Pinpoint the cell where the given text exists, returning its [X, Y] midpoint coordinate. 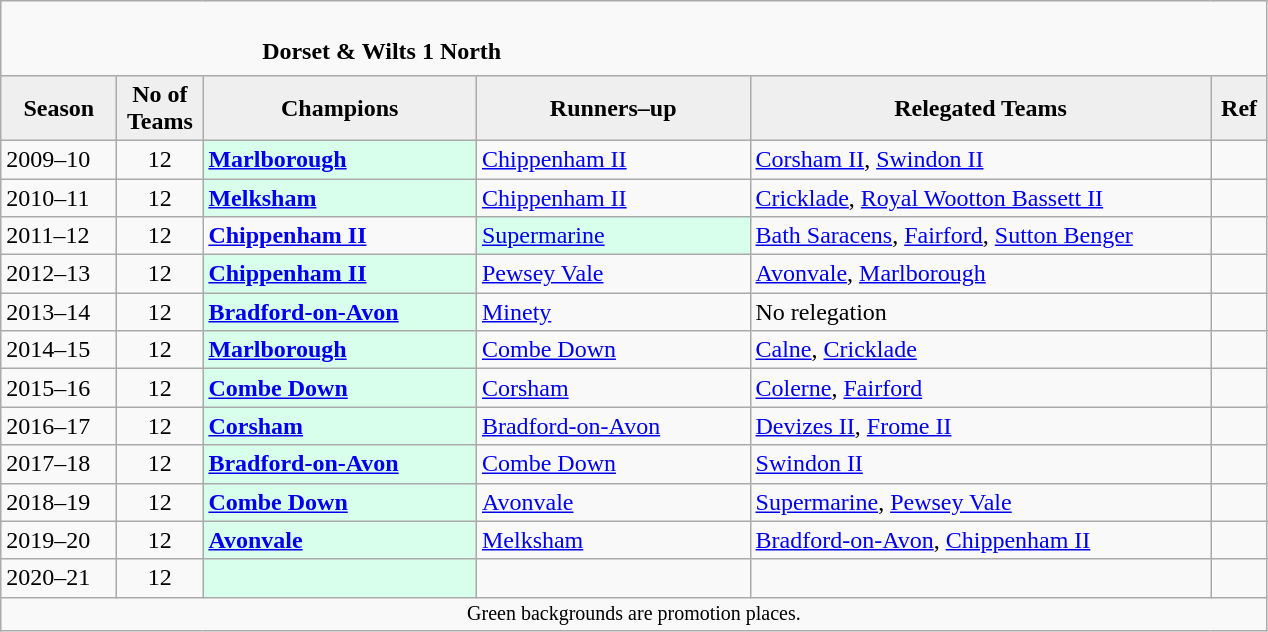
Season [59, 108]
2010–11 [59, 197]
Corsham II, Swindon II [980, 159]
Avonvale, Marlborough [980, 274]
Bradford-on-Avon, Chippenham II [980, 540]
Supermarine [613, 236]
Relegated Teams [980, 108]
Bath Saracens, Fairford, Sutton Benger [980, 236]
2014–15 [59, 350]
2017–18 [59, 464]
2016–17 [59, 426]
2019–20 [59, 540]
Devizes II, Frome II [980, 426]
Pewsey Vale [613, 274]
Ref [1239, 108]
2009–10 [59, 159]
Calne, Cricklade [980, 350]
Green backgrounds are promotion places. [634, 614]
2015–16 [59, 388]
Swindon II [980, 464]
Minety [613, 312]
No of Teams [160, 108]
2018–19 [59, 502]
2011–12 [59, 236]
2020–21 [59, 578]
2012–13 [59, 274]
Runners–up [613, 108]
Colerne, Fairford [980, 388]
No relegation [980, 312]
Champions [340, 108]
2013–14 [59, 312]
Cricklade, Royal Wootton Bassett II [980, 197]
Supermarine, Pewsey Vale [980, 502]
